Capture the cell that displays the provided text and extract its (x, y) central coordinate. 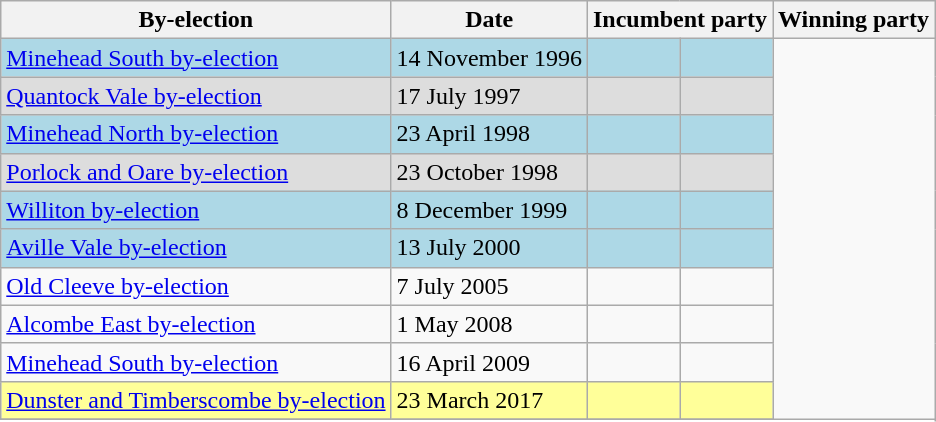
Winning party (854, 20)
Porlock and Oare by-election (196, 172)
14 November 1996 (489, 58)
Incumbent party (680, 20)
7 July 2005 (489, 286)
Minehead North by-election (196, 134)
Date (489, 20)
23 October 1998 (489, 172)
17 July 1997 (489, 96)
Aville Vale by-election (196, 248)
8 December 1999 (489, 210)
1 May 2008 (489, 324)
Alcombe East by-election (196, 324)
13 July 2000 (489, 248)
16 April 2009 (489, 362)
Dunster and Timberscombe by-election (196, 400)
23 April 1998 (489, 134)
Quantock Vale by-election (196, 96)
Old Cleeve by-election (196, 286)
By-election (196, 20)
23 March 2017 (489, 400)
Williton by-election (196, 210)
